Return the [x, y] coordinate for the center point of the cell that contains the specified text.  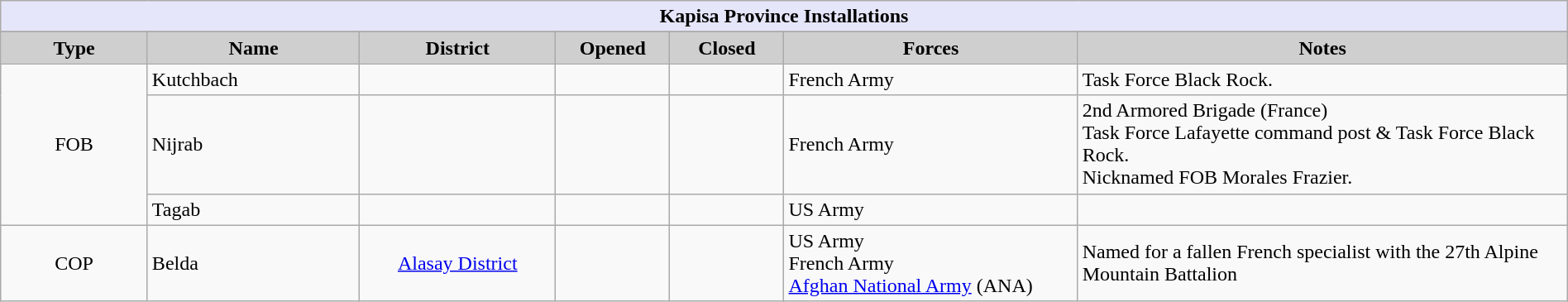
COP [74, 263]
Closed [727, 48]
US Army [931, 209]
Tagab [253, 209]
Nijrab [253, 144]
Kutchbach [253, 79]
Forces [931, 48]
Opened [613, 48]
Alasay District [458, 263]
Belda [253, 263]
2nd Armored Brigade (France) Task Force Lafayette command post & Task Force Black Rock.Nicknamed FOB Morales Frazier. [1322, 144]
Task Force Black Rock. [1322, 79]
US Army French Army Afghan National Army (ANA) [931, 263]
Kapisa Province Installations [784, 17]
Type [74, 48]
Name [253, 48]
Named for a fallen French specialist with the 27th Alpine Mountain Battalion [1322, 263]
Notes [1322, 48]
FOB [74, 144]
District [458, 48]
